Capture the cell that displays the provided text and extract its [x, y] central coordinate. 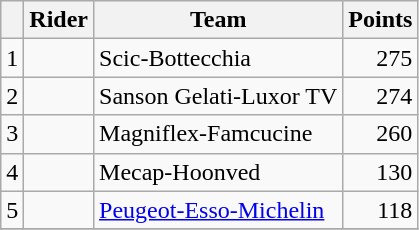
5 [12, 210]
130 [380, 172]
Scic-Bottecchia [218, 58]
260 [380, 134]
Magniflex-Famcucine [218, 134]
Sanson Gelati-Luxor TV [218, 96]
1 [12, 58]
Peugeot-Esso-Michelin [218, 210]
4 [12, 172]
2 [12, 96]
Points [380, 20]
Team [218, 20]
Mecap-Hoonved [218, 172]
Rider [59, 20]
3 [12, 134]
118 [380, 210]
274 [380, 96]
275 [380, 58]
